Detect which cell encompasses the target text, then output its (x, y) center coordinate. 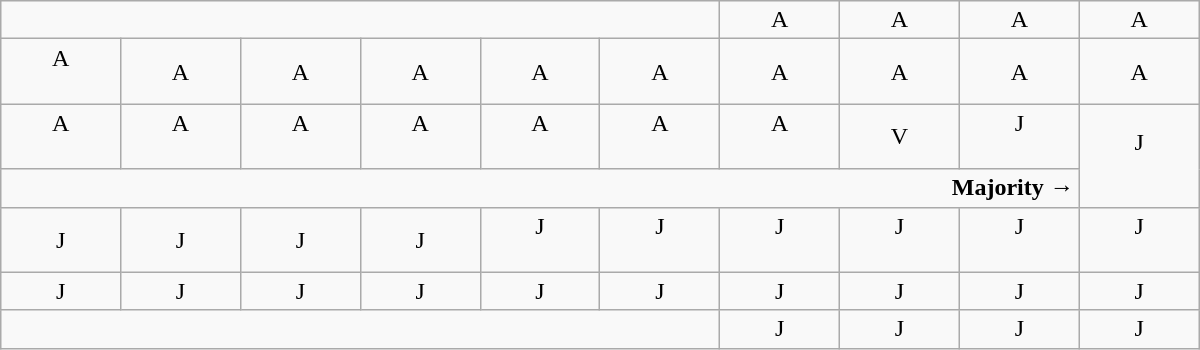
V (900, 136)
Majority → (540, 188)
